Scan for the cell matching the given text and deliver its (x, y) coordinate at center. 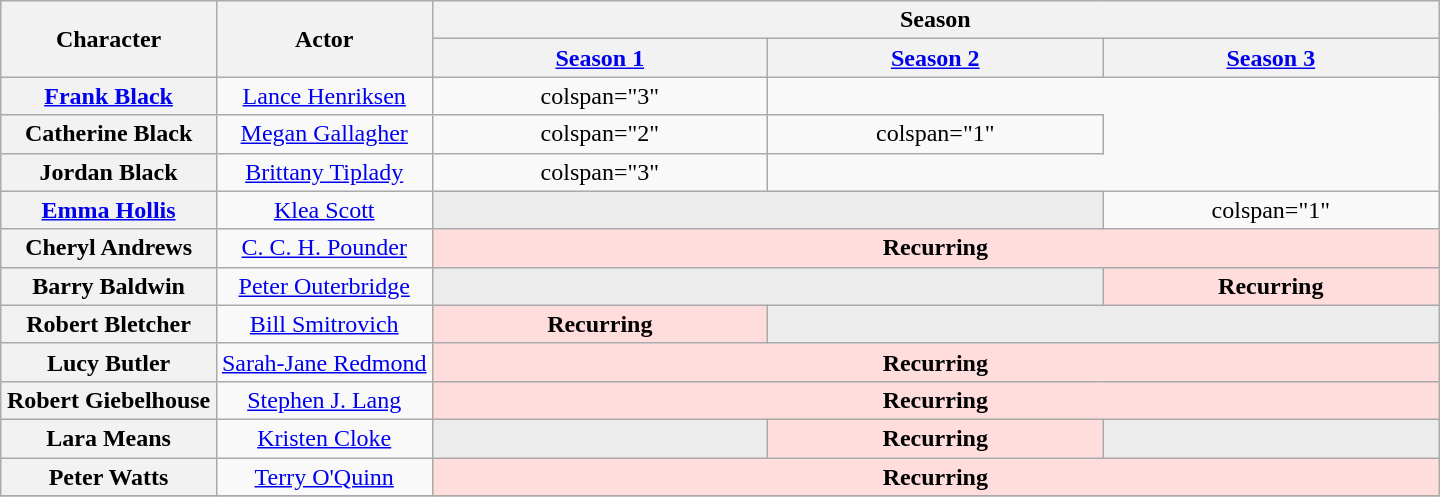
Brittany Tiplady (324, 172)
Season 1 (600, 58)
Season 3 (1271, 58)
Robert Giebelhouse (109, 400)
Kristen Cloke (324, 438)
Season 2 (936, 58)
Emma Hollis (109, 210)
Robert Bletcher (109, 324)
Sarah-Jane Redmond (324, 362)
Terry O'Quinn (324, 477)
Catherine Black (109, 134)
colspan="2" (600, 134)
Lucy Butler (109, 362)
Actor (324, 39)
Frank Black (109, 96)
Character (109, 39)
Megan Gallagher (324, 134)
C. C. H. Pounder (324, 248)
Season (935, 20)
Peter Outerbridge (324, 286)
Jordan Black (109, 172)
Bill Smitrovich (324, 324)
Cheryl Andrews (109, 248)
Stephen J. Lang (324, 400)
Klea Scott (324, 210)
Lance Henriksen (324, 96)
Peter Watts (109, 477)
Lara Means (109, 438)
Barry Baldwin (109, 286)
